Identify which cell holds the provided text, then report its (X, Y) central coordinate. 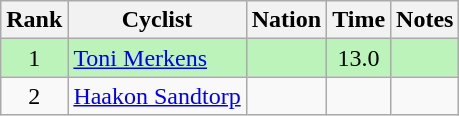
13.0 (359, 58)
Cyclist (157, 20)
Rank (34, 20)
Time (359, 20)
Toni Merkens (157, 58)
2 (34, 96)
1 (34, 58)
Notes (425, 20)
Nation (286, 20)
Haakon Sandtorp (157, 96)
